Output the [x, y] coordinate of the center of the cell containing the given text.  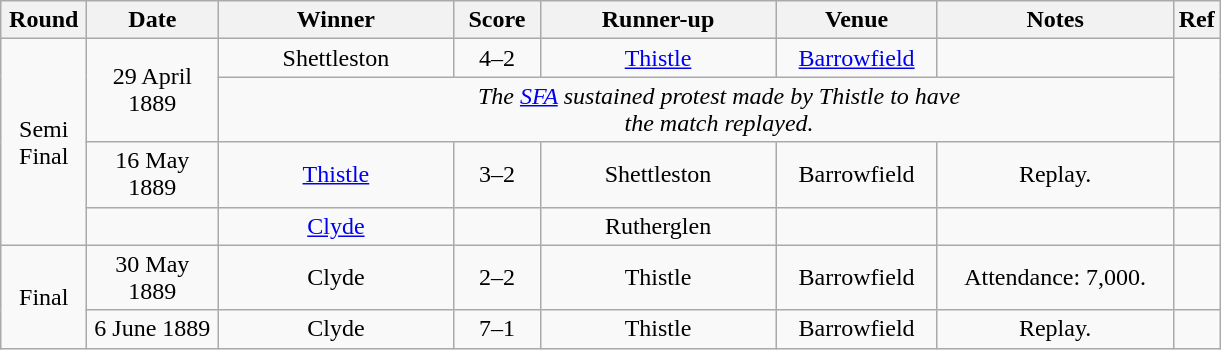
Winner [336, 20]
3–2 [497, 174]
30 May 1889 [152, 278]
Venue [856, 20]
Ref [1196, 20]
Score [497, 20]
Final [44, 296]
Semi Final [44, 142]
Attendance: 7,000. [1055, 278]
7–1 [497, 329]
Runner-up [658, 20]
Notes [1055, 20]
29 April 1889 [152, 90]
2–2 [497, 278]
16 May 1889 [152, 174]
4–2 [497, 58]
Round [44, 20]
The SFA sustained protest made by Thistle to havethe match replayed. [719, 110]
Rutherglen [658, 226]
6 June 1889 [152, 329]
Date [152, 20]
